Return the [X, Y] coordinate for the center point of the cell that contains the specified text.  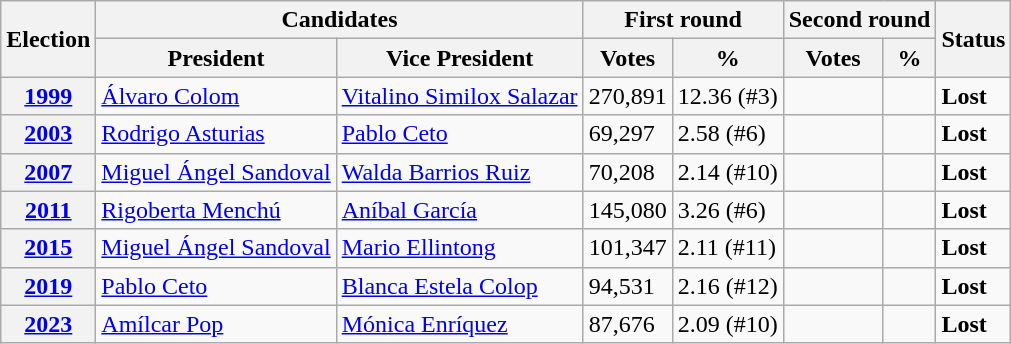
69,297 [628, 134]
Amílcar Pop [216, 324]
2003 [48, 134]
Candidates [340, 20]
President [216, 58]
Álvaro Colom [216, 96]
2011 [48, 210]
3.26 (#6) [728, 210]
101,347 [628, 248]
Second round [860, 20]
First round [683, 20]
12.36 (#3) [728, 96]
Status [974, 39]
Vitalino Similox Salazar [460, 96]
Vice President [460, 58]
Walda Barrios Ruiz [460, 172]
2.14 (#10) [728, 172]
2.16 (#12) [728, 286]
Aníbal García [460, 210]
2019 [48, 286]
2015 [48, 248]
Rodrigo Asturias [216, 134]
2.58 (#6) [728, 134]
Mario Ellintong [460, 248]
2007 [48, 172]
87,676 [628, 324]
70,208 [628, 172]
2023 [48, 324]
145,080 [628, 210]
Mónica Enríquez [460, 324]
2.11 (#11) [728, 248]
Election [48, 39]
270,891 [628, 96]
94,531 [628, 286]
Blanca Estela Colop [460, 286]
2.09 (#10) [728, 324]
1999 [48, 96]
Rigoberta Menchú [216, 210]
